Search for the cell housing the specified text and yield its [X, Y] center coordinate. 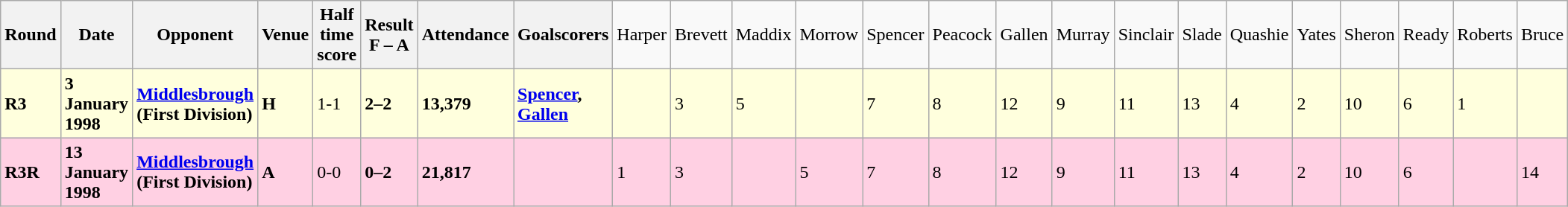
Slade [1202, 35]
Sinclair [1146, 35]
21,817 [465, 172]
14 [1542, 172]
1-1 [337, 103]
13 January 1998 [96, 172]
A [286, 172]
R3R [31, 172]
H [286, 103]
Round [31, 35]
Sheron [1369, 35]
Roberts [1485, 35]
Morrow [829, 35]
2–2 [389, 103]
Spencer [895, 35]
3 January 1998 [96, 103]
Quashie [1259, 35]
Peacock [962, 35]
Half time score [337, 35]
Maddix [763, 35]
Date [96, 35]
ResultF – A [389, 35]
Attendance [465, 35]
Murray [1083, 35]
Brevett [702, 35]
Spencer, Gallen [564, 103]
0-0 [337, 172]
0–2 [389, 172]
Venue [286, 35]
Goalscorers [564, 35]
Ready [1426, 35]
Harper [642, 35]
Bruce [1542, 35]
Gallen [1024, 35]
R3 [31, 103]
13,379 [465, 103]
Yates [1317, 35]
Opponent [195, 35]
